Output the [X, Y] coordinate of the center of the cell containing the given text.  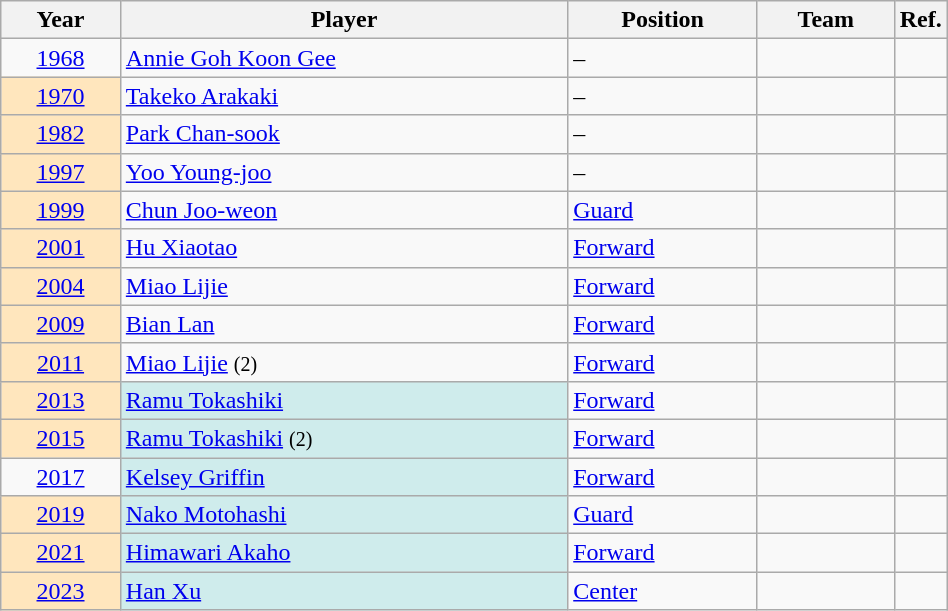
2015 [61, 438]
Chun Joo-weon [344, 210]
Himawari Akaho [344, 553]
Miao Lijie [344, 286]
Takeko Arakaki [344, 96]
1999 [61, 210]
1968 [61, 58]
Nako Motohashi [344, 515]
Team [826, 20]
Ramu Tokashiki [344, 400]
Ramu Tokashiki (2) [344, 438]
2009 [61, 324]
2023 [61, 591]
2019 [61, 515]
Kelsey Griffin [344, 477]
Annie Goh Koon Gee [344, 58]
2021 [61, 553]
1982 [61, 134]
2004 [61, 286]
Miao Lijie (2) [344, 362]
Position [663, 20]
2017 [61, 477]
Year [61, 20]
Yoo Young-joo [344, 172]
2001 [61, 248]
Player [344, 20]
1970 [61, 96]
Han Xu [344, 591]
2011 [61, 362]
2013 [61, 400]
Hu Xiaotao [344, 248]
Bian Lan [344, 324]
1997 [61, 172]
Park Chan-sook [344, 134]
Center [663, 591]
Ref. [920, 20]
